Extract the [x, y] coordinate from the center of the cell holding the provided text.  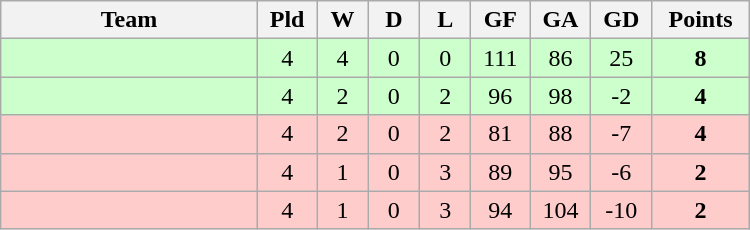
GF [500, 20]
-6 [622, 172]
94 [500, 210]
-2 [622, 96]
88 [560, 134]
104 [560, 210]
L [446, 20]
81 [500, 134]
W [342, 20]
Pld [287, 20]
96 [500, 96]
89 [500, 172]
8 [700, 58]
95 [560, 172]
25 [622, 58]
-7 [622, 134]
Points [700, 20]
-10 [622, 210]
GD [622, 20]
Team [130, 20]
86 [560, 58]
98 [560, 96]
GA [560, 20]
D [394, 20]
111 [500, 58]
